Search for the cell housing the specified text and yield its [X, Y] center coordinate. 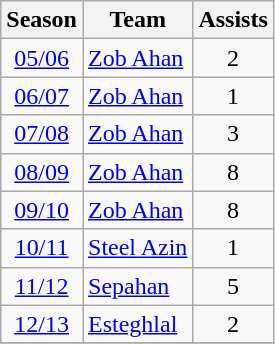
09/10 [42, 210]
11/12 [42, 286]
Team [137, 20]
Sepahan [137, 286]
06/07 [42, 96]
08/09 [42, 172]
05/06 [42, 58]
10/11 [42, 248]
Assists [233, 20]
12/13 [42, 324]
Season [42, 20]
Steel Azin [137, 248]
Esteghlal [137, 324]
3 [233, 134]
07/08 [42, 134]
5 [233, 286]
